Extract the (X, Y) coordinate from the center of the cell holding the provided text.  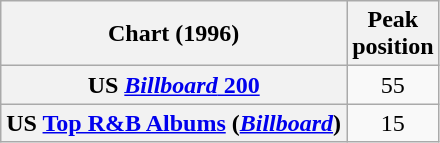
15 (393, 123)
US Billboard 200 (174, 85)
US Top R&B Albums (Billboard) (174, 123)
Chart (1996) (174, 34)
55 (393, 85)
Peak position (393, 34)
